Provide the (X, Y) coordinate of the cell's center where the given text is located.  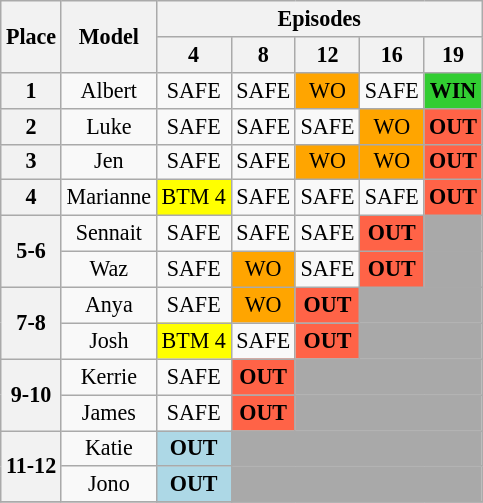
12 (327, 54)
2 (32, 126)
Josh (108, 341)
11-12 (32, 466)
WIN (453, 90)
Marianne (108, 198)
James (108, 412)
5-6 (32, 251)
3 (32, 162)
Jono (108, 484)
Sennait (108, 233)
9-10 (32, 395)
16 (392, 54)
Model (108, 36)
Waz (108, 269)
19 (453, 54)
Albert (108, 90)
1 (32, 90)
8 (263, 54)
Anya (108, 305)
7-8 (32, 323)
Episodes (319, 18)
Jen (108, 162)
Katie (108, 448)
Kerrie (108, 377)
Place (32, 36)
Luke (108, 126)
